Return the (X, Y) coordinate for the center point of the cell that contains the specified text.  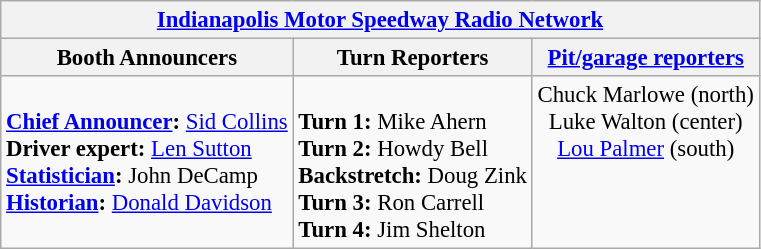
Chief Announcer: Sid Collins Driver expert: Len Sutton Statistician: John DeCamp Historian: Donald Davidson (147, 162)
Pit/garage reporters (646, 58)
Chuck Marlowe (north)Luke Walton (center)Lou Palmer (south) (646, 162)
Booth Announcers (147, 58)
Turn Reporters (412, 58)
Turn 1: Mike Ahern Turn 2: Howdy Bell Backstretch: Doug Zink Turn 3: Ron Carrell Turn 4: Jim Shelton (412, 162)
Indianapolis Motor Speedway Radio Network (380, 20)
